Pinpoint the cell where the given text exists, returning its [X, Y] midpoint coordinate. 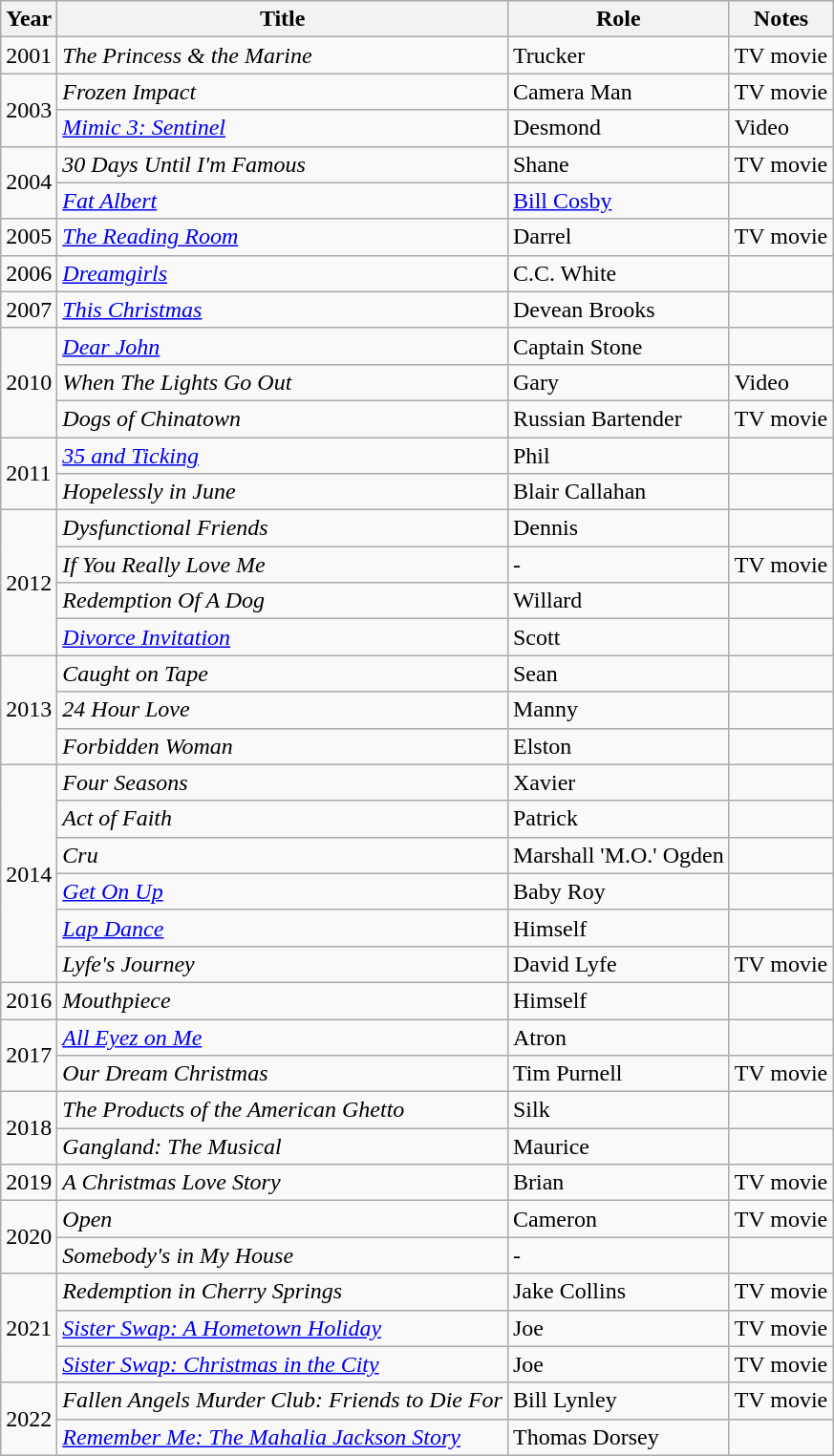
2016 [29, 1000]
Marshall 'M.O.' Ogden [618, 855]
2022 [29, 1419]
2003 [29, 110]
Get On Up [283, 891]
Somebody's in My House [283, 1255]
The Products of the American Ghetto [283, 1110]
Darrel [618, 237]
Cru [283, 855]
Trucker [618, 55]
Lap Dance [283, 928]
Scott [618, 637]
Willard [618, 601]
2005 [29, 237]
Sister Swap: Christmas in the City [283, 1364]
Bill Lynley [618, 1401]
Cameron [618, 1219]
Notes [781, 19]
Atron [618, 1037]
Dogs of Chinatown [283, 418]
2018 [29, 1128]
Gangland: The Musical [283, 1146]
Maurice [618, 1146]
David Lyfe [618, 964]
The Princess & the Marine [283, 55]
Blair Callahan [618, 492]
Dreamgirls [283, 273]
Xavier [618, 782]
Redemption in Cherry Springs [283, 1292]
The Reading Room [283, 237]
Manny [618, 710]
Camera Man [618, 92]
Fat Albert [283, 201]
Year [29, 19]
Tim Purnell [618, 1074]
Brian [618, 1183]
24 Hour Love [283, 710]
Thomas Dorsey [618, 1437]
30 Days Until I'm Famous [283, 164]
Bill Cosby [618, 201]
2017 [29, 1055]
Elston [618, 746]
Title [283, 19]
Four Seasons [283, 782]
C.C. White [618, 273]
Silk [618, 1110]
Baby Roy [618, 891]
2019 [29, 1183]
Frozen Impact [283, 92]
2012 [29, 583]
2004 [29, 182]
Mouthpiece [283, 1000]
Mimic 3: Sentinel [283, 128]
Redemption Of A Dog [283, 601]
Desmond [618, 128]
2013 [29, 710]
Shane [618, 164]
Phil [618, 456]
Devean Brooks [618, 310]
2011 [29, 474]
Forbidden Woman [283, 746]
Open [283, 1219]
Lyfe's Journey [283, 964]
Role [618, 19]
2007 [29, 310]
Hopelessly in June [283, 492]
Dysfunctional Friends [283, 528]
All Eyez on Me [283, 1037]
2010 [29, 382]
2001 [29, 55]
Dear John [283, 346]
A Christmas Love Story [283, 1183]
If You Really Love Me [283, 565]
Our Dream Christmas [283, 1074]
This Christmas [283, 310]
Gary [618, 382]
Captain Stone [618, 346]
Divorce Invitation [283, 637]
Act of Faith [283, 819]
2006 [29, 273]
When The Lights Go Out [283, 382]
Sean [618, 674]
2021 [29, 1328]
Caught on Tape [283, 674]
35 and Ticking [283, 456]
Patrick [618, 819]
Fallen Angels Murder Club: Friends to Die For [283, 1401]
Russian Bartender [618, 418]
Sister Swap: A Hometown Holiday [283, 1328]
Jake Collins [618, 1292]
Remember Me: The Mahalia Jackson Story [283, 1437]
2020 [29, 1237]
2014 [29, 873]
Dennis [618, 528]
